Determine the (X, Y) coordinate at the center of the cell enclosing the given text.  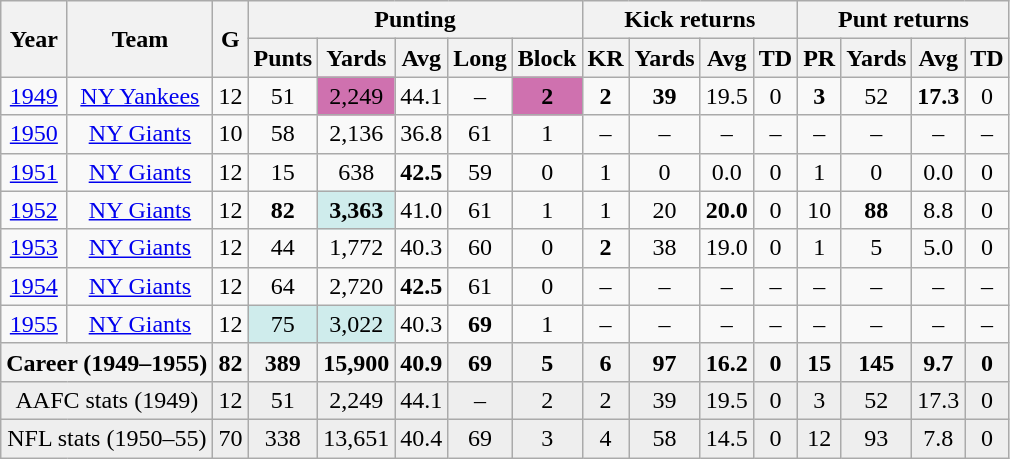
15,900 (356, 362)
1952 (34, 210)
8.8 (938, 210)
Team (140, 39)
9.7 (938, 362)
2,136 (356, 134)
Punts (283, 58)
5.0 (938, 248)
2,720 (356, 286)
389 (283, 362)
40.9 (422, 362)
NFL stats (1950–55) (107, 438)
59 (480, 172)
1949 (34, 96)
1,772 (356, 248)
88 (876, 210)
40.4 (422, 438)
41.0 (422, 210)
6 (606, 362)
20.0 (726, 210)
38 (664, 248)
20 (664, 210)
44 (283, 248)
G (230, 39)
14.5 (726, 438)
Long (480, 58)
Year (34, 39)
93 (876, 438)
Block (547, 58)
338 (283, 438)
60 (480, 248)
1951 (34, 172)
Career (1949–1955) (107, 362)
145 (876, 362)
3,363 (356, 210)
Punting (415, 20)
Kick returns (690, 20)
64 (283, 286)
NY Yankees (140, 96)
KR (606, 58)
PR (820, 58)
97 (664, 362)
4 (606, 438)
7.8 (938, 438)
1955 (34, 324)
1950 (34, 134)
3,022 (356, 324)
36.8 (422, 134)
19.0 (726, 248)
1954 (34, 286)
75 (283, 324)
AAFC stats (1949) (107, 400)
70 (230, 438)
16.2 (726, 362)
Punt returns (904, 20)
1953 (34, 248)
13,651 (356, 438)
638 (356, 172)
